Return the (X, Y) coordinate for the center point of the cell that contains the specified text.  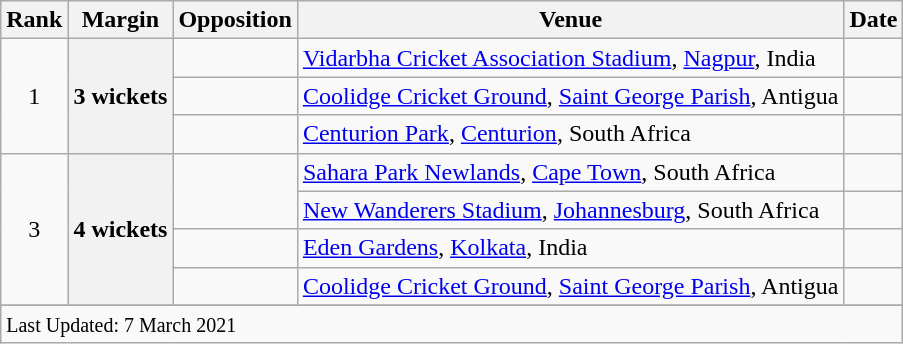
1 (34, 96)
Sahara Park Newlands, Cape Town, South Africa (570, 172)
3 wickets (120, 96)
Margin (120, 20)
Opposition (235, 20)
3 (34, 229)
Centurion Park, Centurion, South Africa (570, 134)
Eden Gardens, Kolkata, India (570, 248)
Vidarbha Cricket Association Stadium, Nagpur, India (570, 58)
Rank (34, 20)
New Wanderers Stadium, Johannesburg, South Africa (570, 210)
Venue (570, 20)
Last Updated: 7 March 2021 (452, 324)
4 wickets (120, 229)
Date (874, 20)
